For the text-containing cell, return its midpoint in [x, y] coordinate format. 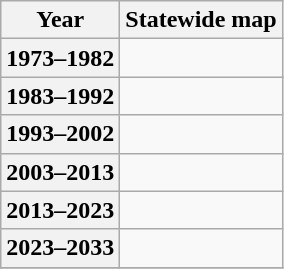
1973–1982 [60, 58]
2003–2013 [60, 172]
1993–2002 [60, 134]
1983–1992 [60, 96]
Year [60, 20]
Statewide map [201, 20]
2023–2033 [60, 248]
2013–2023 [60, 210]
